Provide the (X, Y) coordinate of the cell's center where the given text is located.  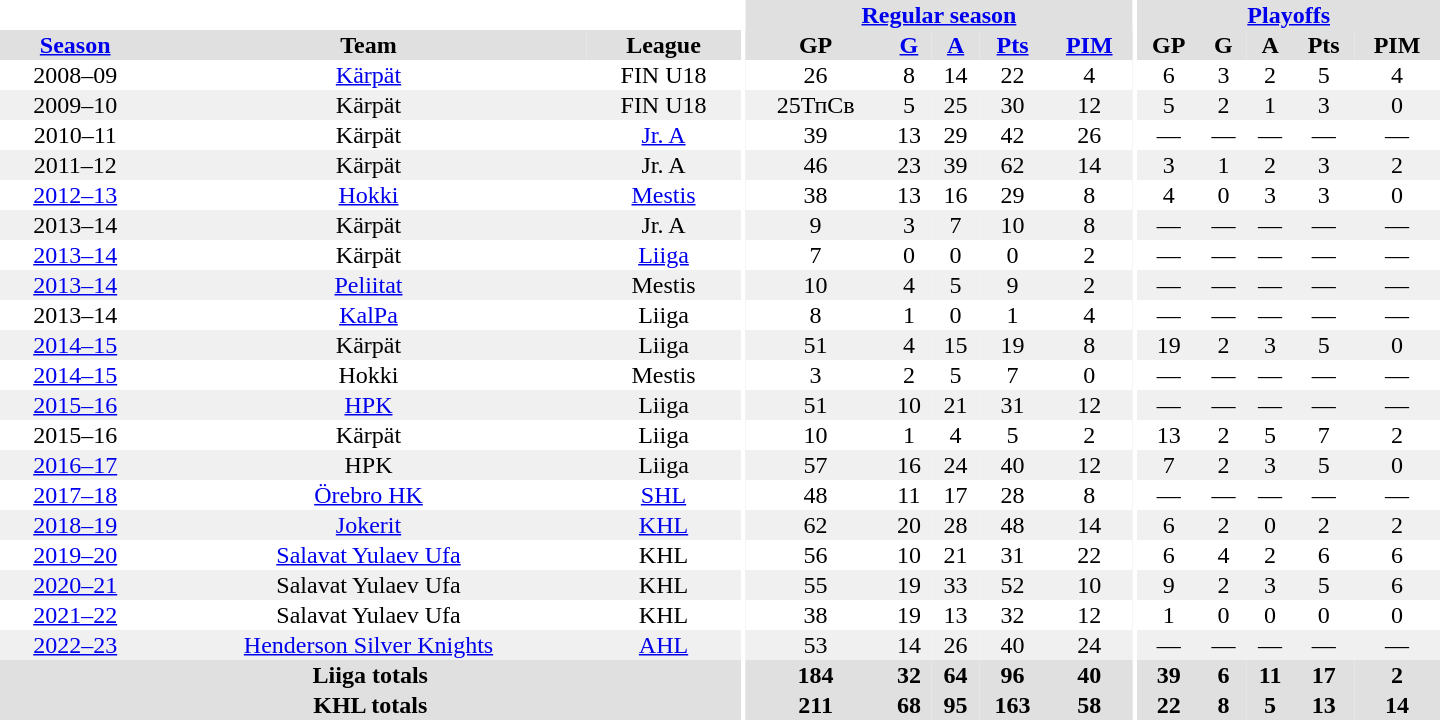
52 (1012, 585)
Playoffs (1288, 15)
55 (816, 585)
53 (816, 645)
Peliitat (368, 285)
2017–18 (75, 495)
30 (1012, 105)
SHL (664, 495)
163 (1012, 705)
2019–20 (75, 555)
Team (368, 45)
25 (956, 105)
64 (956, 675)
Henderson Silver Knights (368, 645)
2016–17 (75, 465)
KHL totals (370, 705)
211 (816, 705)
Jokerit (368, 525)
23 (910, 165)
42 (1012, 135)
Regular season (939, 15)
League (664, 45)
58 (1089, 705)
2009–10 (75, 105)
Liiga totals (370, 675)
Season (75, 45)
56 (816, 555)
46 (816, 165)
Örebro HK (368, 495)
2021–22 (75, 615)
KalPa (368, 315)
15 (956, 345)
68 (910, 705)
2022–23 (75, 645)
AHL (664, 645)
96 (1012, 675)
2018–19 (75, 525)
184 (816, 675)
33 (956, 585)
2010–11 (75, 135)
95 (956, 705)
25ТпСв (816, 105)
2008–09 (75, 75)
57 (816, 465)
2011–12 (75, 165)
20 (910, 525)
2020–21 (75, 585)
2012–13 (75, 195)
